Find where the given text appears and provide that cell's center as (x, y) coordinate. 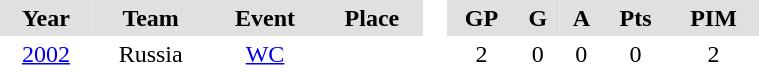
Pts (636, 18)
Event (264, 18)
Team (151, 18)
Year (46, 18)
GP (481, 18)
WC (264, 54)
PIM (714, 18)
Russia (151, 54)
A (581, 18)
G (538, 18)
2002 (46, 54)
Place (372, 18)
